Scan for the cell matching the given text and deliver its (x, y) coordinate at center. 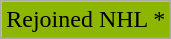
Rejoined NHL * (86, 20)
